For the text-containing cell, return its midpoint in (X, Y) coordinate format. 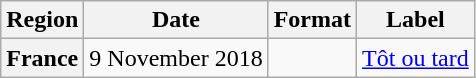
Format (312, 20)
9 November 2018 (176, 58)
Date (176, 20)
Tôt ou tard (416, 58)
Region (42, 20)
France (42, 58)
Label (416, 20)
